For the text-containing cell, return its midpoint in [x, y] coordinate format. 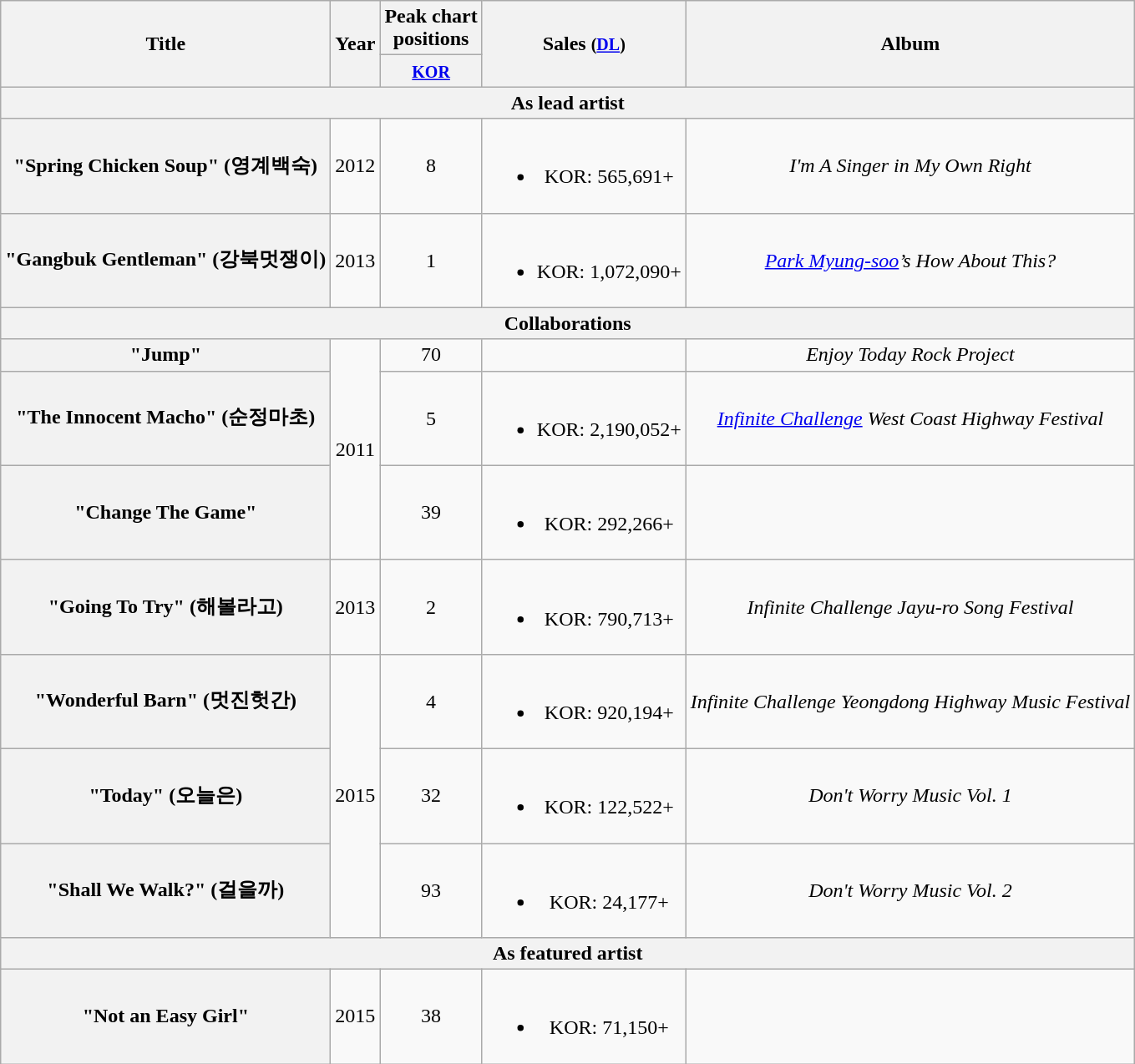
8 [431, 165]
KOR: 71,150+ [584, 1017]
"Spring Chicken Soup" (영계백숙) [165, 165]
KOR: 2,190,052+ [584, 418]
93 [431, 890]
Infinite Challenge West Coast Highway Festival [910, 418]
2012 [356, 165]
Album [910, 43]
KOR: 920,194+ [584, 702]
"Jump" [165, 355]
2 [431, 606]
"Gangbuk Gentleman" (강북멋쟁이) [165, 261]
"Not an Easy Girl" [165, 1017]
"Going To Try" (해볼라고) [165, 606]
Collaborations [568, 323]
I'm A Singer in My Own Right [910, 165]
As lead artist [568, 103]
KOR: 122,522+ [584, 795]
Don't Worry Music Vol. 1 [910, 795]
"Change The Game" [165, 513]
"Wonderful Barn" (멋진헛간) [165, 702]
1 [431, 261]
Title [165, 43]
"The Innocent Macho" (순정마초) [165, 418]
Enjoy Today Rock Project [910, 355]
5 [431, 418]
70 [431, 355]
KOR: 1,072,090+ [584, 261]
"Today" (오늘은) [165, 795]
39 [431, 513]
Infinite Challenge Jayu-ro Song Festival [910, 606]
KOR: 790,713+ [584, 606]
KOR: 565,691+ [584, 165]
Peak chart positions [431, 28]
Sales (DL) [584, 43]
KOR [431, 71]
"Shall We Walk?" (걸을까) [165, 890]
2011 [356, 449]
KOR: 24,177+ [584, 890]
Infinite Challenge Yeongdong Highway Music Festival [910, 702]
38 [431, 1017]
4 [431, 702]
Don't Worry Music Vol. 2 [910, 890]
Year [356, 43]
Park Myung-soo’s How About This? [910, 261]
KOR: 292,266+ [584, 513]
As featured artist [568, 954]
32 [431, 795]
